Return [X, Y] of the center of cell containing provided text 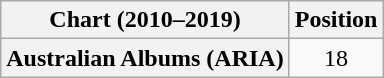
18 [336, 58]
Chart (2010–2019) [145, 20]
Australian Albums (ARIA) [145, 58]
Position [336, 20]
